Return [X, Y] of the center of cell containing provided text 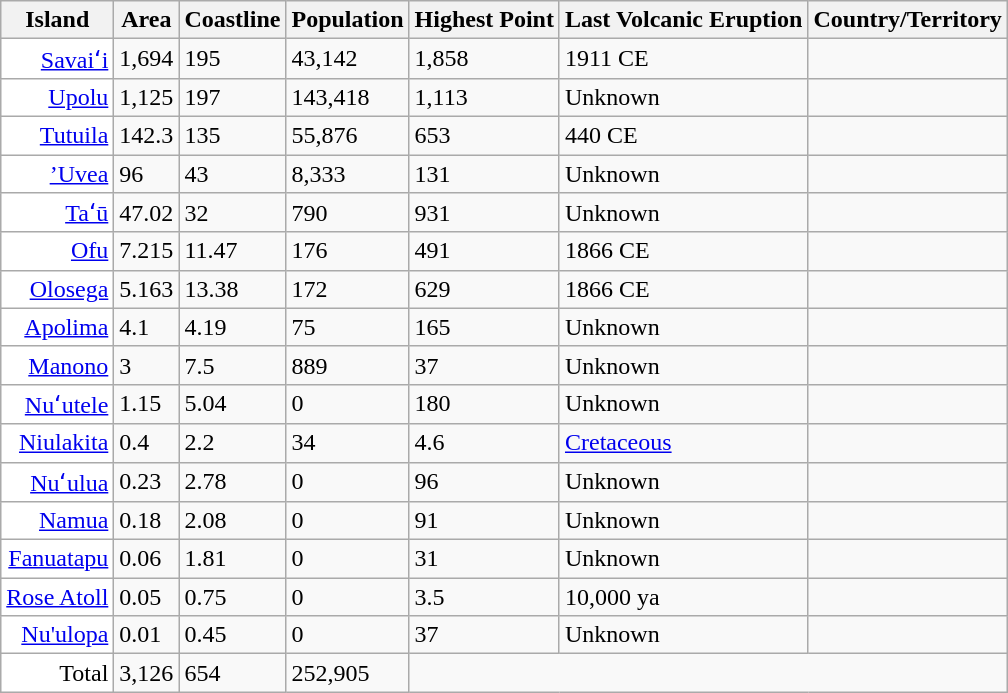
2.78 [232, 482]
5.163 [146, 289]
Last Volcanic Eruption [683, 20]
11.47 [232, 251]
0.06 [146, 559]
195 [232, 59]
252,905 [348, 673]
4.6 [484, 443]
Niulakita [58, 443]
3,126 [146, 673]
10,000 ya [683, 597]
Savaiʻi [58, 59]
1911 CE [683, 59]
7.5 [232, 365]
165 [484, 327]
Population [348, 20]
Nu'ulopa [58, 635]
Upolu [58, 97]
0.4 [146, 443]
Fanuatapu [58, 559]
180 [484, 404]
55,876 [348, 135]
1.81 [232, 559]
Olosega [58, 289]
135 [232, 135]
Ofu [58, 251]
197 [232, 97]
Cretaceous [683, 443]
13.38 [232, 289]
5.04 [232, 404]
0.01 [146, 635]
Highest Point [484, 20]
176 [348, 251]
3 [146, 365]
Taʻū [58, 213]
1,113 [484, 97]
Nuʻulua [58, 482]
142.3 [146, 135]
75 [348, 327]
491 [484, 251]
43 [232, 173]
Rose Atoll [58, 597]
0.18 [146, 521]
Area [146, 20]
1.15 [146, 404]
3.5 [484, 597]
91 [484, 521]
2.2 [232, 443]
440 CE [683, 135]
31 [484, 559]
43,142 [348, 59]
0.23 [146, 482]
’Uvea [58, 173]
Nuʻutele [58, 404]
7.215 [146, 251]
32 [232, 213]
172 [348, 289]
Manono [58, 365]
1,694 [146, 59]
654 [232, 673]
889 [348, 365]
653 [484, 135]
Country/Territory [908, 20]
790 [348, 213]
131 [484, 173]
143,418 [348, 97]
Namua [58, 521]
0.75 [232, 597]
629 [484, 289]
0.45 [232, 635]
34 [348, 443]
Total [58, 673]
8,333 [348, 173]
1,125 [146, 97]
4.1 [146, 327]
Apolima [58, 327]
0.05 [146, 597]
2.08 [232, 521]
Coastline [232, 20]
1,858 [484, 59]
Island [58, 20]
Tutuila [58, 135]
47.02 [146, 213]
931 [484, 213]
4.19 [232, 327]
